Output the (X, Y) coordinate of the center of the cell containing the given text.  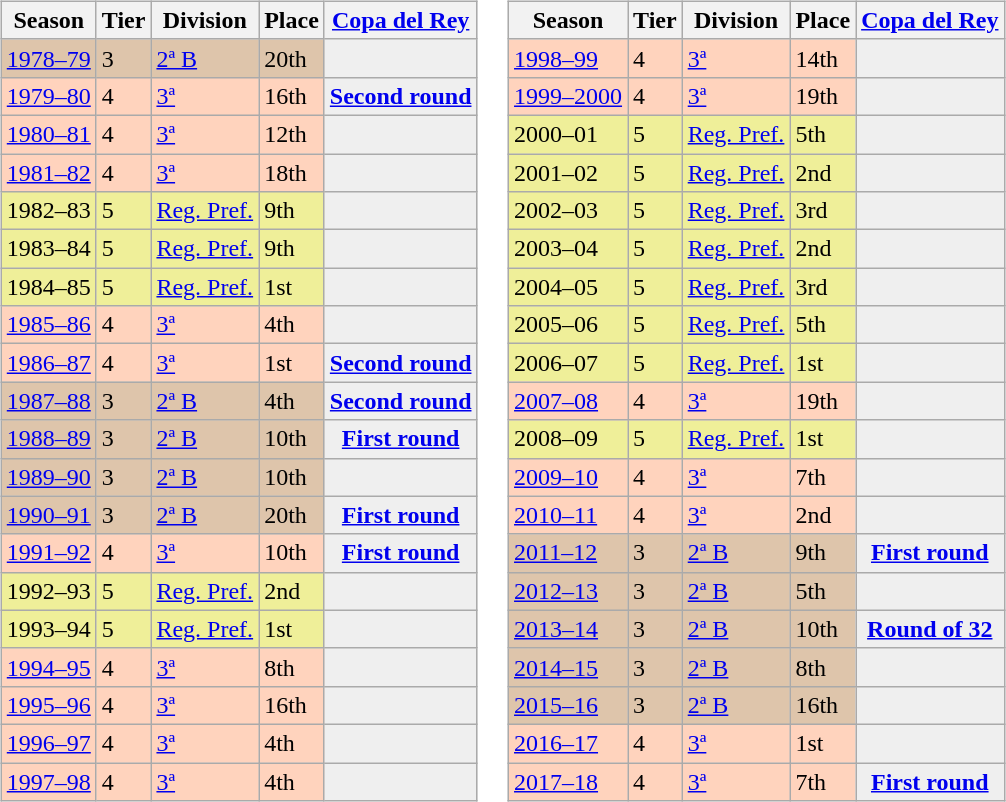
1992–93 (48, 591)
2000–01 (568, 134)
1988–89 (48, 439)
2004–05 (568, 287)
12th (292, 134)
2012–13 (568, 591)
2017–18 (568, 781)
2016–17 (568, 743)
2014–15 (568, 667)
14th (823, 58)
2002–03 (568, 211)
2007–08 (568, 401)
2010–11 (568, 515)
2009–10 (568, 477)
1978–79 (48, 58)
1979–80 (48, 96)
1999–2000 (568, 96)
1997–98 (48, 781)
18th (292, 173)
1989–90 (48, 477)
1994–95 (48, 667)
2013–14 (568, 629)
2006–07 (568, 363)
1985–86 (48, 325)
1995–96 (48, 705)
1984–85 (48, 287)
2011–12 (568, 553)
1996–97 (48, 743)
1983–84 (48, 249)
2005–06 (568, 325)
1987–88 (48, 401)
2003–04 (568, 249)
1991–92 (48, 553)
1981–82 (48, 173)
2001–02 (568, 173)
1982–83 (48, 211)
2008–09 (568, 439)
1990–91 (48, 515)
1980–81 (48, 134)
1993–94 (48, 629)
1986–87 (48, 363)
2015–16 (568, 705)
1998–99 (568, 58)
Round of 32 (930, 629)
